Determine the (x, y) coordinate at the center of the cell enclosing the given text.  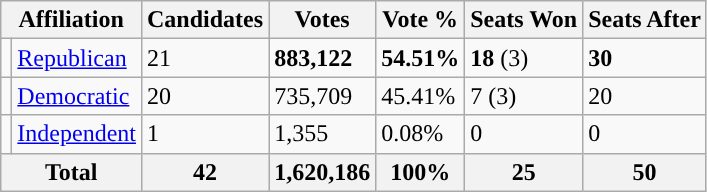
Independent (77, 134)
54.51% (420, 58)
42 (204, 172)
Democratic (77, 96)
883,122 (322, 58)
18 (3) (524, 58)
Votes (322, 20)
Total (72, 172)
30 (645, 58)
0.08% (420, 134)
1 (204, 134)
25 (524, 172)
50 (645, 172)
1,355 (322, 134)
Vote % (420, 20)
Seats Won (524, 20)
Candidates (204, 20)
45.41% (420, 96)
Seats After (645, 20)
21 (204, 58)
100% (420, 172)
7 (3) (524, 96)
735,709 (322, 96)
Republican (77, 58)
1,620,186 (322, 172)
Affiliation (72, 20)
